Scan for the cell matching the given text and deliver its [x, y] coordinate at center. 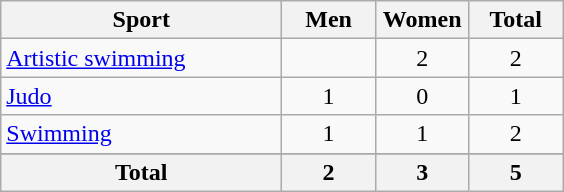
0 [422, 96]
5 [516, 172]
Judo [142, 96]
Artistic swimming [142, 58]
Swimming [142, 134]
Sport [142, 20]
3 [422, 172]
Men [329, 20]
Women [422, 20]
